Identify which cell holds the provided text, then report its [x, y] central coordinate. 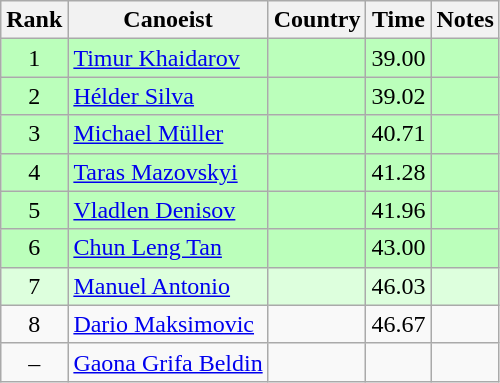
2 [34, 96]
41.96 [398, 210]
Time [398, 20]
7 [34, 286]
3 [34, 134]
Timur Khaidarov [168, 58]
46.03 [398, 286]
39.02 [398, 96]
Manuel Antonio [168, 286]
Rank [34, 20]
Notes [465, 20]
43.00 [398, 248]
Michael Müller [168, 134]
Canoeist [168, 20]
40.71 [398, 134]
6 [34, 248]
8 [34, 324]
Dario Maksimovic [168, 324]
5 [34, 210]
Vladlen Denisov [168, 210]
– [34, 362]
Country [317, 20]
41.28 [398, 172]
Hélder Silva [168, 96]
4 [34, 172]
1 [34, 58]
46.67 [398, 324]
Taras Mazovskyi [168, 172]
Gaona Grifa Beldin [168, 362]
39.00 [398, 58]
Chun Leng Tan [168, 248]
